Detect which cell encompasses the target text, then output its (x, y) center coordinate. 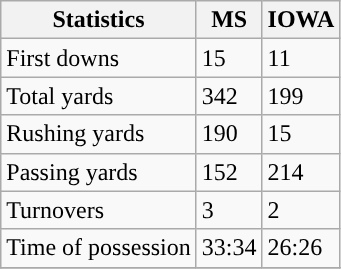
342 (229, 96)
11 (301, 58)
214 (301, 172)
3 (229, 210)
2 (301, 210)
Rushing yards (99, 134)
First downs (99, 58)
152 (229, 172)
Turnovers (99, 210)
190 (229, 134)
26:26 (301, 248)
33:34 (229, 248)
199 (301, 96)
Statistics (99, 20)
Time of possession (99, 248)
Passing yards (99, 172)
IOWA (301, 20)
Total yards (99, 96)
MS (229, 20)
